Pinpoint the cell where the given text exists, returning its (X, Y) midpoint coordinate. 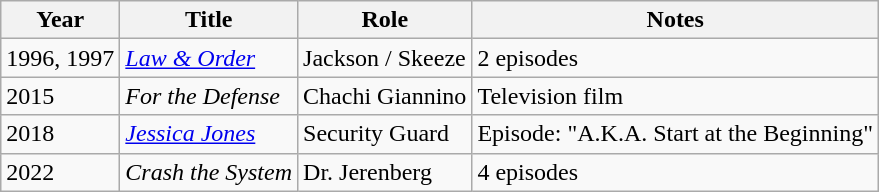
Year (60, 20)
2015 (60, 96)
2022 (60, 172)
Notes (676, 20)
For the Defense (209, 96)
Security Guard (385, 134)
Jackson / Skeeze (385, 58)
Television film (676, 96)
Role (385, 20)
2 episodes (676, 58)
Episode: "A.K.A. Start at the Beginning" (676, 134)
Crash the System (209, 172)
Law & Order (209, 58)
Jessica Jones (209, 134)
4 episodes (676, 172)
1996, 1997 (60, 58)
Dr. Jerenberg (385, 172)
Title (209, 20)
2018 (60, 134)
Chachi Giannino (385, 96)
